Capture the cell that displays the provided text and extract its [X, Y] central coordinate. 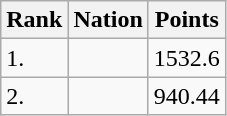
940.44 [186, 96]
2. [34, 96]
Rank [34, 20]
1. [34, 58]
Nation [108, 20]
Points [186, 20]
1532.6 [186, 58]
